From the cell containing the given text, extract its center point as [x, y] coordinate. 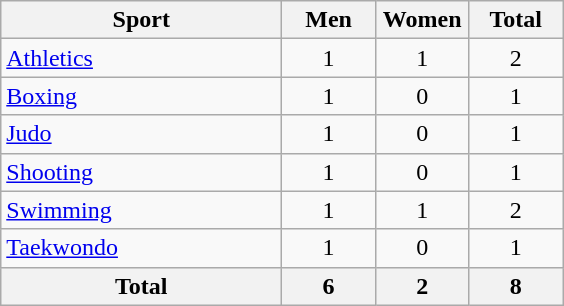
Swimming [142, 210]
8 [516, 286]
6 [329, 286]
Shooting [142, 172]
Women [422, 20]
Men [329, 20]
Boxing [142, 96]
Taekwondo [142, 248]
Sport [142, 20]
Athletics [142, 58]
Judo [142, 134]
